Return (x, y) of the center of cell containing provided text 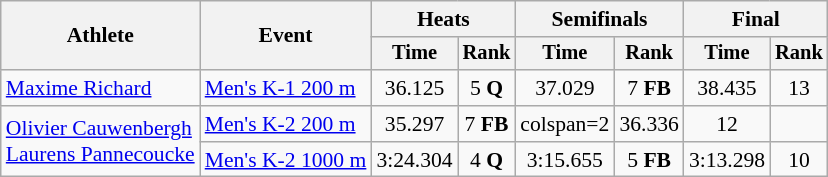
Event (286, 36)
12 (727, 124)
colspan=2 (564, 124)
36.125 (414, 88)
Maxime Richard (100, 88)
38.435 (727, 88)
Olivier CauwenberghLaurens Pannecoucke (100, 142)
36.336 (648, 124)
Semifinals (600, 19)
Final (756, 19)
5 Q (487, 88)
Heats (443, 19)
35.297 (414, 124)
Athlete (100, 36)
Men's K-2 200 m (286, 124)
37.029 (564, 88)
13 (799, 88)
Men's K-1 200 m (286, 88)
